Find where the given text appears and provide that cell's center as [x, y] coordinate. 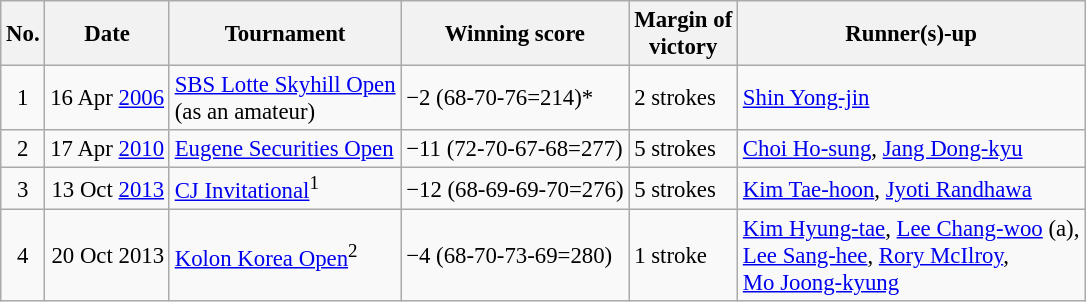
3 [23, 189]
20 Oct 2013 [107, 256]
17 Apr 2010 [107, 149]
Kolon Korea Open2 [284, 256]
−11 (72-70-67-68=277) [515, 149]
2 [23, 149]
2 strokes [684, 98]
Winning score [515, 34]
Kim Tae-hoon, Jyoti Randhawa [912, 189]
Tournament [284, 34]
Margin ofvictory [684, 34]
Shin Yong-jin [912, 98]
1 [23, 98]
Runner(s)-up [912, 34]
−2 (68-70-76=214)* [515, 98]
16 Apr 2006 [107, 98]
SBS Lotte Skyhill Open(as an amateur) [284, 98]
1 stroke [684, 256]
4 [23, 256]
CJ Invitational1 [284, 189]
Choi Ho-sung, Jang Dong-kyu [912, 149]
No. [23, 34]
Eugene Securities Open [284, 149]
Date [107, 34]
Kim Hyung-tae, Lee Chang-woo (a), Lee Sang-hee, Rory McIlroy, Mo Joong-kyung [912, 256]
13 Oct 2013 [107, 189]
−12 (68-69-69-70=276) [515, 189]
−4 (68-70-73-69=280) [515, 256]
